Detect which cell encompasses the target text, then output its [x, y] center coordinate. 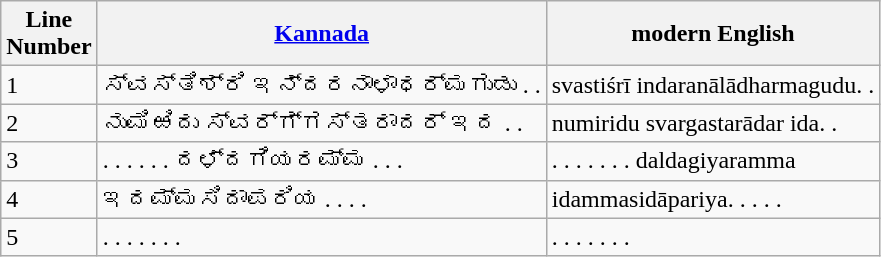
3 [49, 161]
idammasidāpariya. . . . . [713, 199]
. . . . . . ದಳ್ದಗಿಯರಮ್ಮ . . . [322, 161]
modern English [713, 34]
ಇದಮ್ಮಸಿದಾಪರಿಯ . . . . [322, 199]
Kannada [322, 34]
svastiśrī indaranālādharmagudu. . [713, 85]
2 [49, 123]
4 [49, 199]
LineNumber [49, 34]
ಸ್ವಸ್ತಿಶ್ರಿ ಇನ್ದರನಾಳಾಧರ್ಮಗುಡು . . [322, 85]
5 [49, 237]
ನುಮಿಱಿದು ಸ್ವರ್ಗ್ಗಸ್ತರಾದರ್ ಇದ . . [322, 123]
numiridu svargastarādar ida. . [713, 123]
1 [49, 85]
. . . . . . . daldagiyaramma [713, 161]
